Return the [x, y] coordinate for the center point of the cell that contains the specified text.  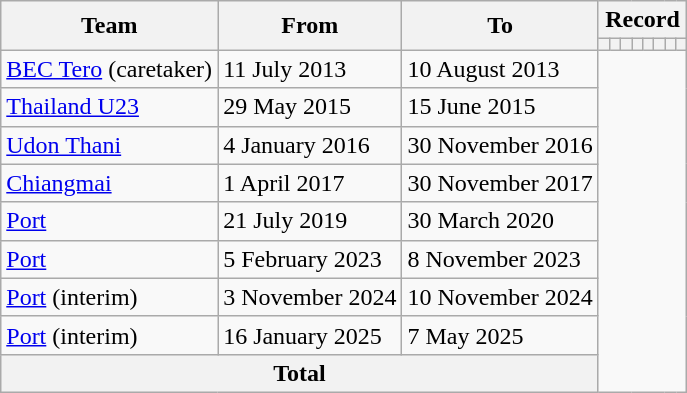
30 November 2016 [500, 145]
BEC Tero (caretaker) [110, 69]
7 May 2025 [500, 335]
30 March 2020 [500, 221]
4 January 2016 [310, 145]
8 November 2023 [500, 259]
30 November 2017 [500, 183]
Chiangmai [110, 183]
11 July 2013 [310, 69]
Thailand U23 [110, 107]
From [310, 26]
29 May 2015 [310, 107]
21 July 2019 [310, 221]
16 January 2025 [310, 335]
Total [300, 373]
15 June 2015 [500, 107]
1 April 2017 [310, 183]
10 August 2013 [500, 69]
Team [110, 26]
3 November 2024 [310, 297]
5 February 2023 [310, 259]
Record [642, 20]
10 November 2024 [500, 297]
Udon Thani [110, 145]
To [500, 26]
